Pinpoint the cell where the given text exists, returning its (x, y) midpoint coordinate. 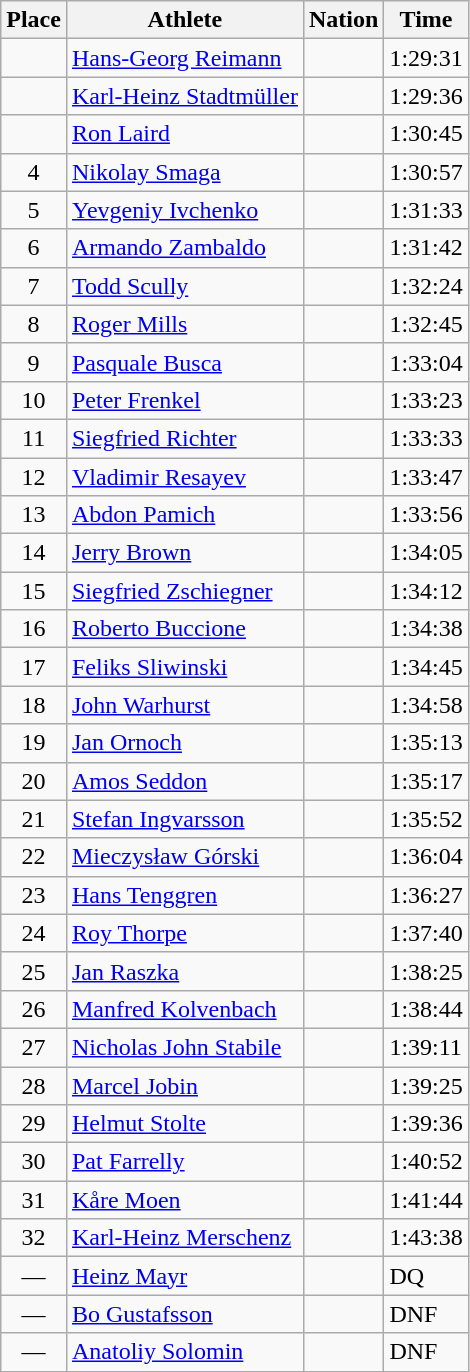
1:34:45 (426, 667)
11 (34, 438)
Feliks Sliwinski (184, 667)
Vladimir Resayev (184, 477)
30 (34, 1162)
1:31:42 (426, 248)
Nikolay Smaga (184, 172)
Anatoliy Solomin (184, 1352)
8 (34, 324)
1:33:04 (426, 362)
Roberto Buccione (184, 629)
27 (34, 1047)
Place (34, 20)
6 (34, 248)
28 (34, 1085)
15 (34, 591)
1:38:25 (426, 971)
19 (34, 743)
Time (426, 20)
Hans Tenggren (184, 895)
Todd Scully (184, 286)
Jan Raszka (184, 971)
Heinz Mayr (184, 1276)
Siegfried Zschiegner (184, 591)
Helmut Stolte (184, 1124)
1:35:52 (426, 819)
Marcel Jobin (184, 1085)
Pasquale Busca (184, 362)
1:32:24 (426, 286)
10 (34, 400)
Karl-Heinz Merschenz (184, 1238)
1:41:44 (426, 1200)
Bo Gustafsson (184, 1314)
20 (34, 781)
Ron Laird (184, 134)
29 (34, 1124)
Roy Thorpe (184, 933)
21 (34, 819)
5 (34, 210)
1:32:45 (426, 324)
Jan Ornoch (184, 743)
1:33:33 (426, 438)
17 (34, 667)
1:30:45 (426, 134)
1:35:13 (426, 743)
9 (34, 362)
22 (34, 857)
7 (34, 286)
1:34:12 (426, 591)
John Warhurst (184, 705)
1:39:36 (426, 1124)
1:36:04 (426, 857)
Armando Zambaldo (184, 248)
1:37:40 (426, 933)
4 (34, 172)
Hans-Georg Reimann (184, 58)
1:34:38 (426, 629)
Karl-Heinz Stadtmüller (184, 96)
12 (34, 477)
Nicholas John Stabile (184, 1047)
24 (34, 933)
1:33:47 (426, 477)
23 (34, 895)
1:31:33 (426, 210)
1:39:25 (426, 1085)
1:43:38 (426, 1238)
1:30:57 (426, 172)
1:38:44 (426, 1009)
Kåre Moen (184, 1200)
26 (34, 1009)
1:33:23 (426, 400)
Athlete (184, 20)
1:34:58 (426, 705)
1:39:11 (426, 1047)
1:29:36 (426, 96)
1:40:52 (426, 1162)
Yevgeniy Ivchenko (184, 210)
1:33:56 (426, 515)
Stefan Ingvarsson (184, 819)
13 (34, 515)
1:29:31 (426, 58)
DQ (426, 1276)
1:34:05 (426, 553)
Pat Farrelly (184, 1162)
18 (34, 705)
32 (34, 1238)
Peter Frenkel (184, 400)
Mieczysław Górski (184, 857)
Manfred Kolvenbach (184, 1009)
Abdon Pamich (184, 515)
16 (34, 629)
Jerry Brown (184, 553)
1:35:17 (426, 781)
14 (34, 553)
Nation (343, 20)
Roger Mills (184, 324)
25 (34, 971)
Amos Seddon (184, 781)
Siegfried Richter (184, 438)
31 (34, 1200)
1:36:27 (426, 895)
